Pinpoint the cell where the given text exists, returning its (x, y) midpoint coordinate. 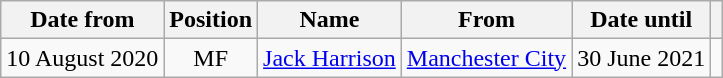
Name (330, 20)
Manchester City (486, 58)
10 August 2020 (82, 58)
Position (211, 20)
From (486, 20)
Date until (642, 20)
MF (211, 58)
Jack Harrison (330, 58)
Date from (82, 20)
30 June 2021 (642, 58)
